Determine the (x, y) coordinate at the center of the cell enclosing the given text.  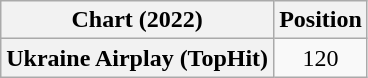
Chart (2022) (138, 20)
Ukraine Airplay (TopHit) (138, 58)
120 (321, 58)
Position (321, 20)
